Detect which cell encompasses the target text, then output its (X, Y) center coordinate. 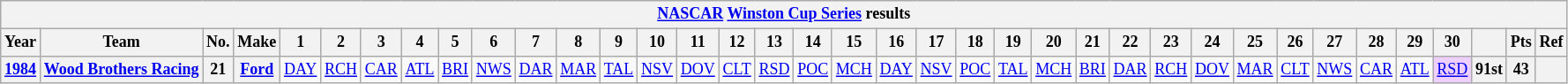
20 (1054, 42)
22 (1131, 42)
18 (975, 42)
7 (536, 42)
10 (658, 42)
9 (618, 42)
11 (698, 42)
No. (219, 42)
Ford (258, 69)
43 (1520, 69)
15 (854, 42)
24 (1213, 42)
Wood Brothers Racing (121, 69)
25 (1255, 42)
17 (937, 42)
28 (1377, 42)
1 (301, 42)
91st (1490, 69)
Ref (1551, 42)
16 (896, 42)
Pts (1520, 42)
Team (121, 42)
27 (1335, 42)
4 (420, 42)
5 (455, 42)
29 (1415, 42)
26 (1295, 42)
1984 (21, 69)
8 (579, 42)
13 (774, 42)
NASCAR Winston Cup Series results (784, 14)
19 (1013, 42)
12 (737, 42)
Make (258, 42)
30 (1452, 42)
23 (1171, 42)
6 (494, 42)
3 (381, 42)
2 (341, 42)
14 (813, 42)
Year (21, 42)
